Pinpoint the cell where the given text exists, returning its [x, y] midpoint coordinate. 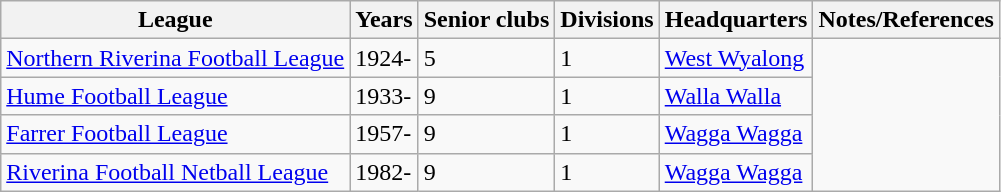
Walla Walla [736, 96]
Notes/References [906, 20]
West Wyalong [736, 58]
1924- [384, 58]
Divisions [607, 20]
1933- [384, 96]
5 [486, 58]
Northern Riverina Football League [176, 58]
Riverina Football Netball League [176, 172]
Senior clubs [486, 20]
League [176, 20]
1982- [384, 172]
Hume Football League [176, 96]
Farrer Football League [176, 134]
1957- [384, 134]
Headquarters [736, 20]
Years [384, 20]
